Extract the (x, y) coordinate from the center of the cell holding the provided text.  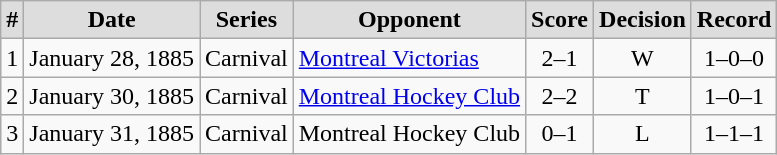
January 31, 1885 (112, 134)
3 (12, 134)
Series (247, 20)
Record (734, 20)
1–1–1 (734, 134)
2–1 (560, 58)
W (643, 58)
L (643, 134)
Decision (643, 20)
1–0–0 (734, 58)
Date (112, 20)
Opponent (409, 20)
Montreal Victorias (409, 58)
0–1 (560, 134)
January 28, 1885 (112, 58)
Score (560, 20)
T (643, 96)
1–0–1 (734, 96)
1 (12, 58)
January 30, 1885 (112, 96)
# (12, 20)
2–2 (560, 96)
2 (12, 96)
